Identify which cell holds the provided text, then report its [X, Y] central coordinate. 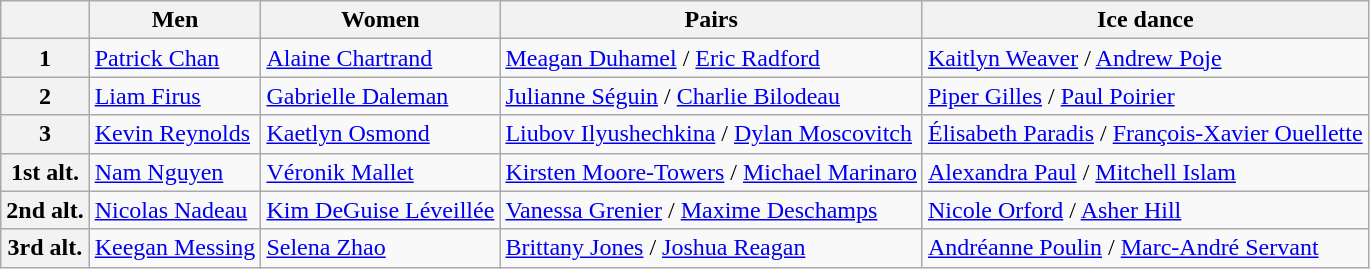
Nam Nguyen [175, 172]
Nicole Orford / Asher Hill [1145, 210]
Kim DeGuise Léveillée [380, 210]
Véronik Mallet [380, 172]
Kaitlyn Weaver / Andrew Poje [1145, 58]
Kaetlyn Osmond [380, 134]
Nicolas Nadeau [175, 210]
Liam Firus [175, 96]
Alexandra Paul / Mitchell Islam [1145, 172]
Ice dance [1145, 20]
Brittany Jones / Joshua Reagan [712, 248]
Keegan Messing [175, 248]
Liubov Ilyushechkina / Dylan Moscovitch [712, 134]
3 [45, 134]
Meagan Duhamel / Eric Radford [712, 58]
Men [175, 20]
Patrick Chan [175, 58]
2 [45, 96]
1 [45, 58]
Selena Zhao [380, 248]
Vanessa Grenier / Maxime Deschamps [712, 210]
Women [380, 20]
3rd alt. [45, 248]
Kevin Reynolds [175, 134]
Julianne Séguin / Charlie Bilodeau [712, 96]
Kirsten Moore-Towers / Michael Marinaro [712, 172]
1st alt. [45, 172]
Alaine Chartrand [380, 58]
2nd alt. [45, 210]
Élisabeth Paradis / François-Xavier Ouellette [1145, 134]
Piper Gilles / Paul Poirier [1145, 96]
Andréanne Poulin / Marc-André Servant [1145, 248]
Pairs [712, 20]
Gabrielle Daleman [380, 96]
